Identify which cell holds the provided text, then report its [x, y] central coordinate. 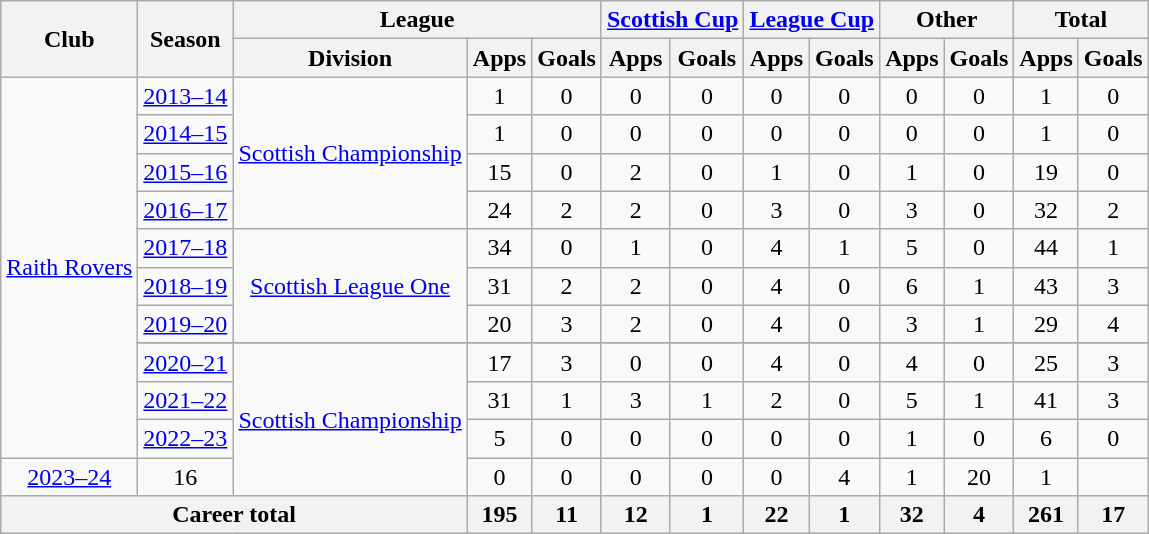
2021–22 [186, 400]
Division [350, 58]
19 [1046, 172]
League [418, 20]
16 [186, 477]
2013–14 [186, 96]
2014–15 [186, 134]
44 [1046, 248]
Career total [234, 515]
2018–19 [186, 286]
2017–18 [186, 248]
24 [499, 210]
43 [1046, 286]
2023–24 [70, 477]
Season [186, 39]
Raith Rovers [70, 268]
Total [1081, 20]
11 [567, 515]
2022–23 [186, 438]
Other [947, 20]
2019–20 [186, 324]
2016–17 [186, 210]
25 [1046, 362]
15 [499, 172]
22 [776, 515]
41 [1046, 400]
12 [635, 515]
34 [499, 248]
261 [1046, 515]
2015–16 [186, 172]
Scottish League One [350, 286]
League Cup [812, 20]
29 [1046, 324]
2020–21 [186, 362]
Scottish Cup [672, 20]
Club [70, 39]
195 [499, 515]
